Return (X, Y) of the center of cell containing provided text 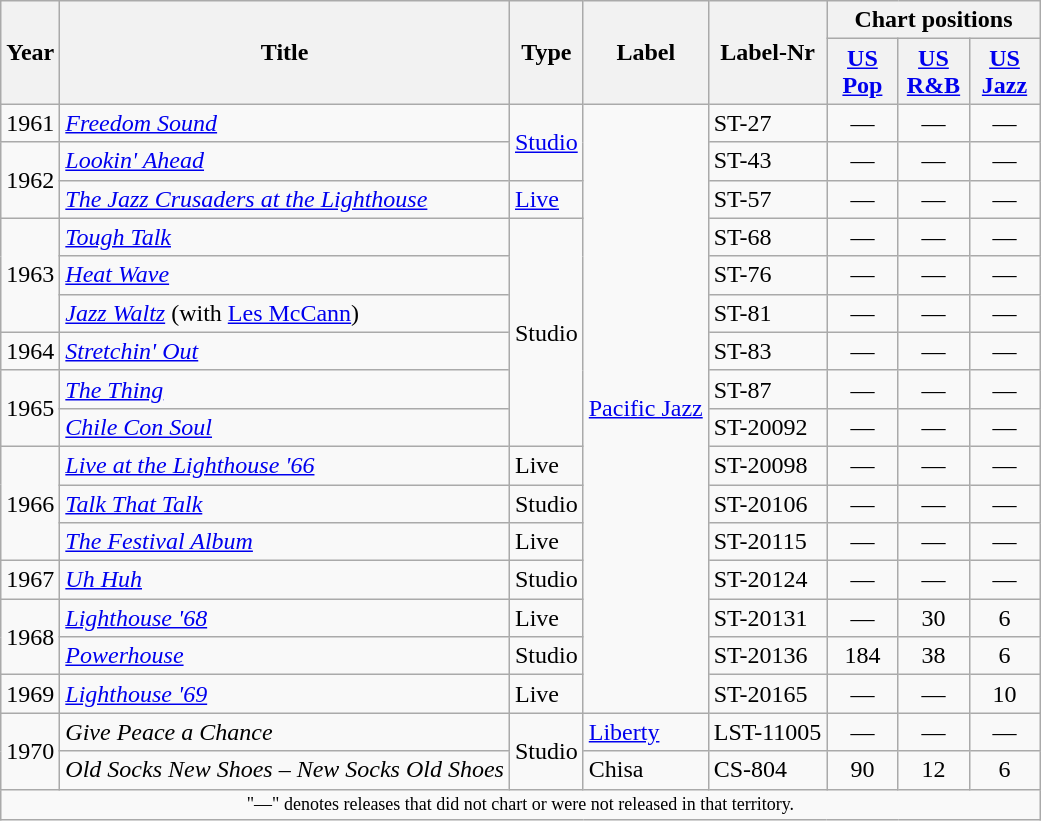
CS-804 (768, 770)
ST-20131 (768, 618)
"—" denotes releases that did not chart or were not released in that territory. (520, 804)
ST-20092 (768, 427)
ST-20136 (768, 656)
Type (546, 52)
Label-Nr (768, 52)
1961 (30, 123)
1964 (30, 351)
Freedom Sound (285, 123)
The Festival Album (285, 542)
US Pop (862, 72)
184 (862, 656)
90 (862, 770)
Chisa (646, 770)
1965 (30, 408)
30 (934, 618)
Year (30, 52)
The Jazz Crusaders at the Lighthouse (285, 199)
Lighthouse '68 (285, 618)
ST-20106 (768, 503)
1969 (30, 694)
Pacific Jazz (646, 408)
ST-20098 (768, 465)
Stretchin' Out (285, 351)
ST-68 (768, 237)
1970 (30, 751)
Old Socks New Shoes – New Socks Old Shoes (285, 770)
ST-76 (768, 275)
Powerhouse (285, 656)
1966 (30, 503)
ST-20124 (768, 580)
1968 (30, 637)
ST-43 (768, 161)
ST-27 (768, 123)
The Thing (285, 389)
ST-57 (768, 199)
LST-11005 (768, 732)
Talk That Talk (285, 503)
ST-81 (768, 313)
Live at the Lighthouse '66 (285, 465)
Uh Huh (285, 580)
US R&B (934, 72)
ST-20115 (768, 542)
1963 (30, 275)
ST-83 (768, 351)
Label (646, 52)
Chile Con Soul (285, 427)
Title (285, 52)
Lighthouse '69 (285, 694)
US Jazz (1004, 72)
Jazz Waltz (with Les McCann) (285, 313)
ST-87 (768, 389)
1967 (30, 580)
12 (934, 770)
Liberty (646, 732)
Give Peace a Chance (285, 732)
Heat Wave (285, 275)
Tough Talk (285, 237)
1962 (30, 180)
Lookin' Ahead (285, 161)
10 (1004, 694)
Chart positions (934, 20)
ST-20165 (768, 694)
38 (934, 656)
